Find where the given text appears and provide that cell's center as [X, Y] coordinate. 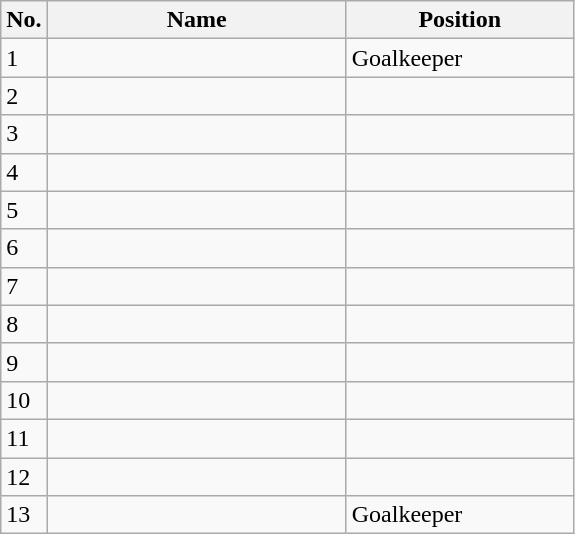
9 [24, 362]
4 [24, 172]
8 [24, 324]
7 [24, 286]
5 [24, 210]
Position [460, 20]
2 [24, 96]
Name [196, 20]
3 [24, 134]
1 [24, 58]
11 [24, 438]
6 [24, 248]
12 [24, 477]
13 [24, 515]
10 [24, 400]
No. [24, 20]
